Extract the (X, Y) coordinate from the center of the cell holding the provided text.  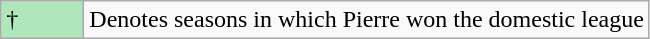
Denotes seasons in which Pierre won the domestic league (367, 20)
† (42, 20)
